Return the (x, y) coordinate for the center point of the cell that contains the specified text.  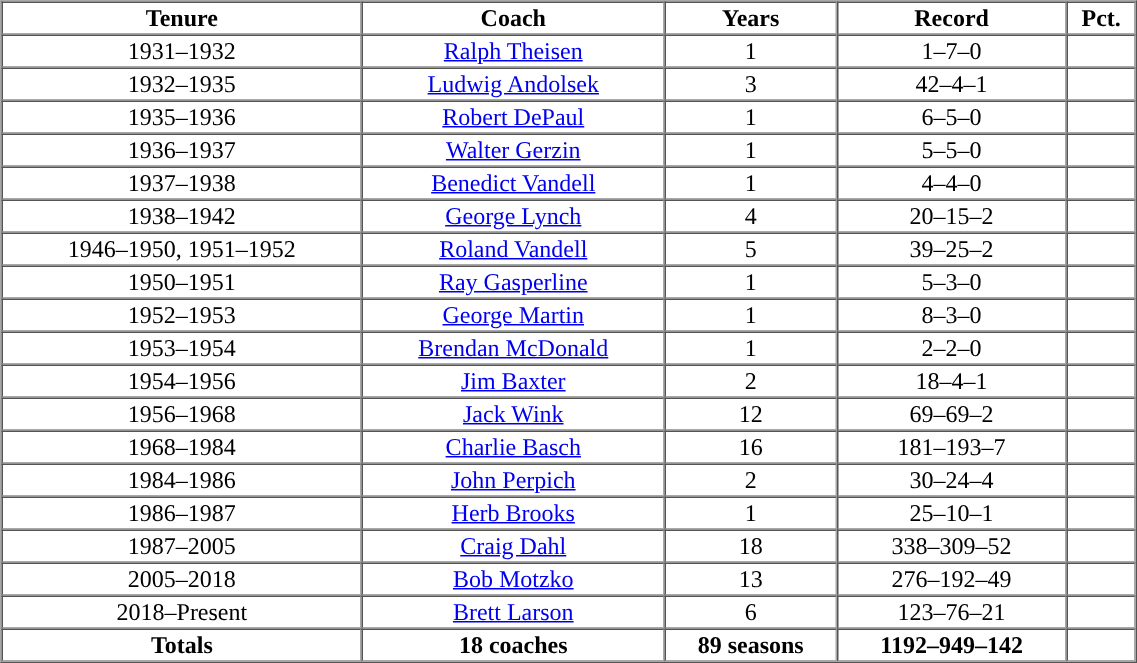
Bob Motzko (513, 578)
6 (750, 612)
1946–1950, 1951–1952 (182, 248)
1937–1938 (182, 182)
Ray Gasperline (513, 282)
Herb Brooks (513, 512)
5–5–0 (952, 150)
Benedict Vandell (513, 182)
1935–1936 (182, 116)
Record (952, 18)
6–5–0 (952, 116)
69–69–2 (952, 414)
Walter Gerzin (513, 150)
1950–1951 (182, 282)
1954–1956 (182, 380)
1–7–0 (952, 50)
1931–1932 (182, 50)
1192–949–142 (952, 644)
18 coaches (513, 644)
Brett Larson (513, 612)
2018–Present (182, 612)
181–193–7 (952, 446)
Tenure (182, 18)
13 (750, 578)
1968–1984 (182, 446)
16 (750, 446)
8–3–0 (952, 314)
276–192–49 (952, 578)
Charlie Basch (513, 446)
George Lynch (513, 216)
George Martin (513, 314)
30–24–4 (952, 480)
39–25–2 (952, 248)
20–15–2 (952, 216)
Ralph Theisen (513, 50)
89 seasons (750, 644)
1952–1953 (182, 314)
42–4–1 (952, 84)
3 (750, 84)
John Perpich (513, 480)
18 (750, 546)
Robert DePaul (513, 116)
123–76–21 (952, 612)
1938–1942 (182, 216)
1987–2005 (182, 546)
5 (750, 248)
Totals (182, 644)
1932–1935 (182, 84)
Ludwig Andolsek (513, 84)
4–4–0 (952, 182)
12 (750, 414)
Pct. (1101, 18)
Craig Dahl (513, 546)
2005–2018 (182, 578)
18–4–1 (952, 380)
Jack Wink (513, 414)
1936–1937 (182, 150)
25–10–1 (952, 512)
5–3–0 (952, 282)
Brendan McDonald (513, 348)
Years (750, 18)
1984–1986 (182, 480)
Coach (513, 18)
1953–1954 (182, 348)
Roland Vandell (513, 248)
338–309–52 (952, 546)
2–2–0 (952, 348)
Jim Baxter (513, 380)
1986–1987 (182, 512)
1956–1968 (182, 414)
4 (750, 216)
